Determine the (x, y) coordinate at the center of the cell enclosing the given text.  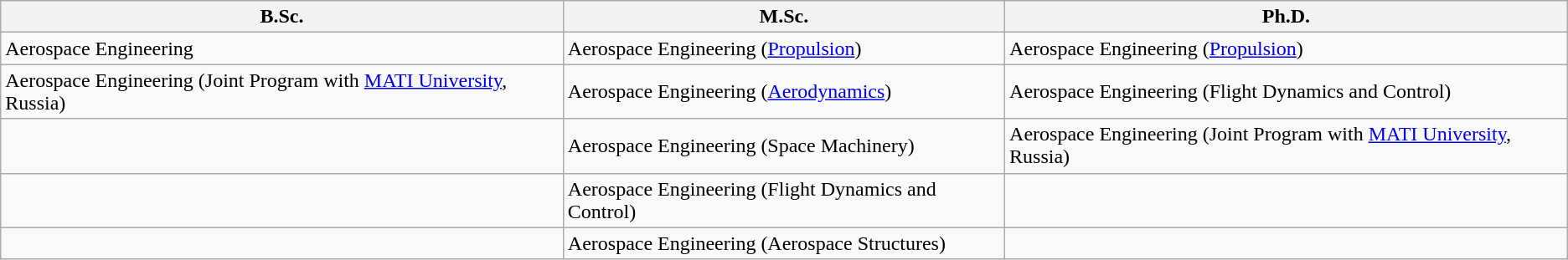
Aerospace Engineering (Aerodynamics) (784, 92)
Aerospace Engineering (Aerospace Structures) (784, 243)
Ph.D. (1287, 17)
Aerospace Engineering (282, 48)
B.Sc. (282, 17)
M.Sc. (784, 17)
Aerospace Engineering (Space Machinery) (784, 145)
